Return the (x, y) coordinate for the center point of the cell that contains the specified text.  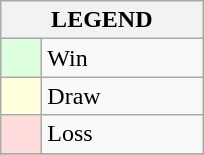
Draw (122, 96)
Win (122, 58)
Loss (122, 134)
LEGEND (102, 20)
